Search for the cell housing the specified text and yield its [X, Y] center coordinate. 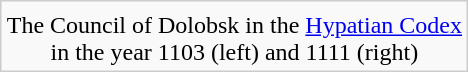
The Council of Dolobsk in the Hypatian Codexin the year 1103 (left) and 1111 (right) [234, 38]
